Return the [x, y] coordinate for the center point of the cell that contains the specified text.  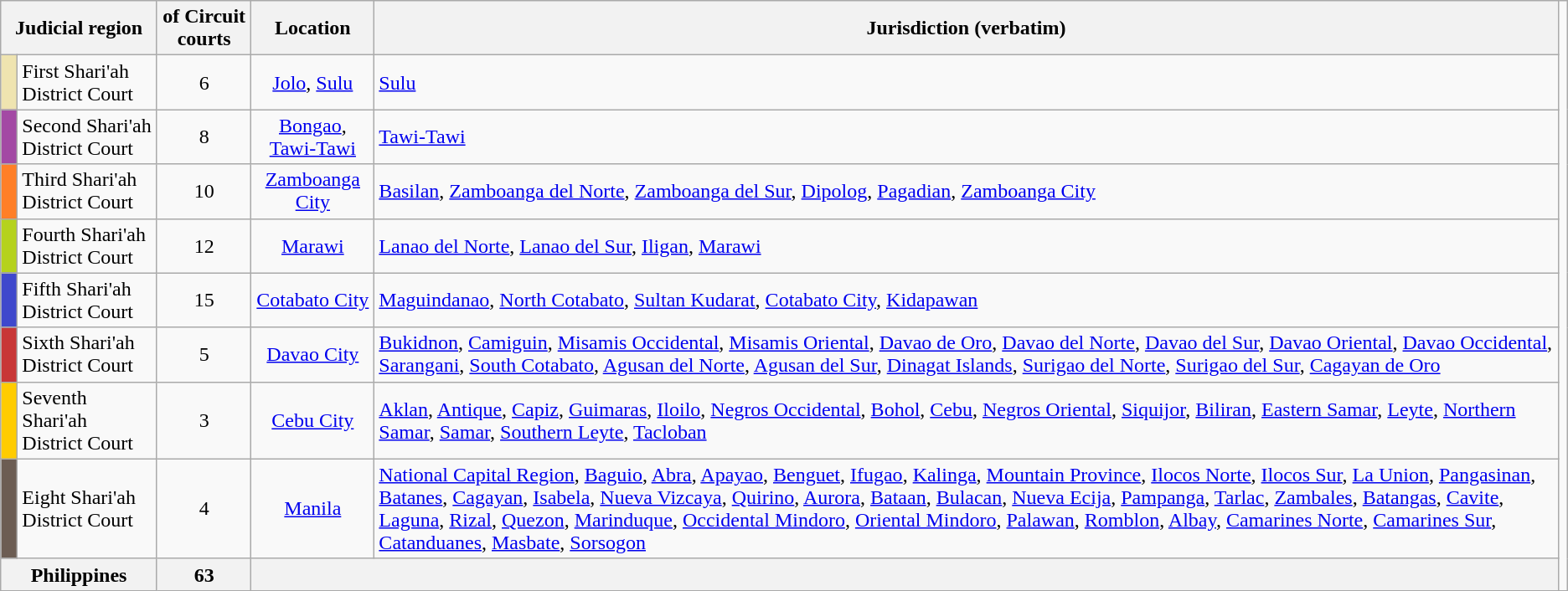
First Shari'ah District Court [87, 82]
Zamboanga City [313, 191]
Lanao del Norte, Lanao del Sur, Iligan, Marawi [967, 246]
of Circuit courts [204, 28]
5 [204, 355]
12 [204, 246]
Sixth Shari'ah District Court [87, 355]
Cebu City [313, 420]
Fourth Shari'ah District Court [87, 246]
10 [204, 191]
3 [204, 420]
Manila [313, 509]
Davao City [313, 355]
Cotabato City [313, 300]
Jolo, Sulu [313, 82]
15 [204, 300]
Location [313, 28]
Philippines [79, 574]
Bongao, Tawi-Tawi [313, 137]
Eight Shari'ah District Court [87, 509]
8 [204, 137]
Maguindanao, North Cotabato, Sultan Kudarat, Cotabato City, Kidapawan [967, 300]
Judicial region [79, 28]
Tawi-Tawi [967, 137]
6 [204, 82]
Seventh Shari'ah District Court [87, 420]
Second Shari'ah District Court [87, 137]
Fifth Shari'ah District Court [87, 300]
Basilan, Zamboanga del Norte, Zamboanga del Sur, Dipolog, Pagadian, Zamboanga City [967, 191]
Marawi [313, 246]
Third Shari'ah District Court [87, 191]
Jurisdiction (verbatim) [967, 28]
63 [204, 574]
4 [204, 509]
Sulu [967, 82]
